Scan for the cell matching the given text and deliver its (X, Y) coordinate at center. 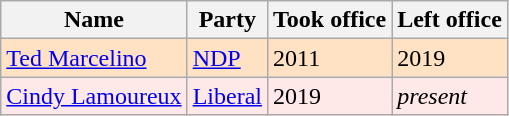
Liberal (227, 96)
Party (227, 20)
Cindy Lamoureux (94, 96)
present (450, 96)
Left office (450, 20)
2011 (329, 58)
NDP (227, 58)
Ted Marcelino (94, 58)
Took office (329, 20)
Name (94, 20)
